Return (X, Y) of the center of cell containing provided text 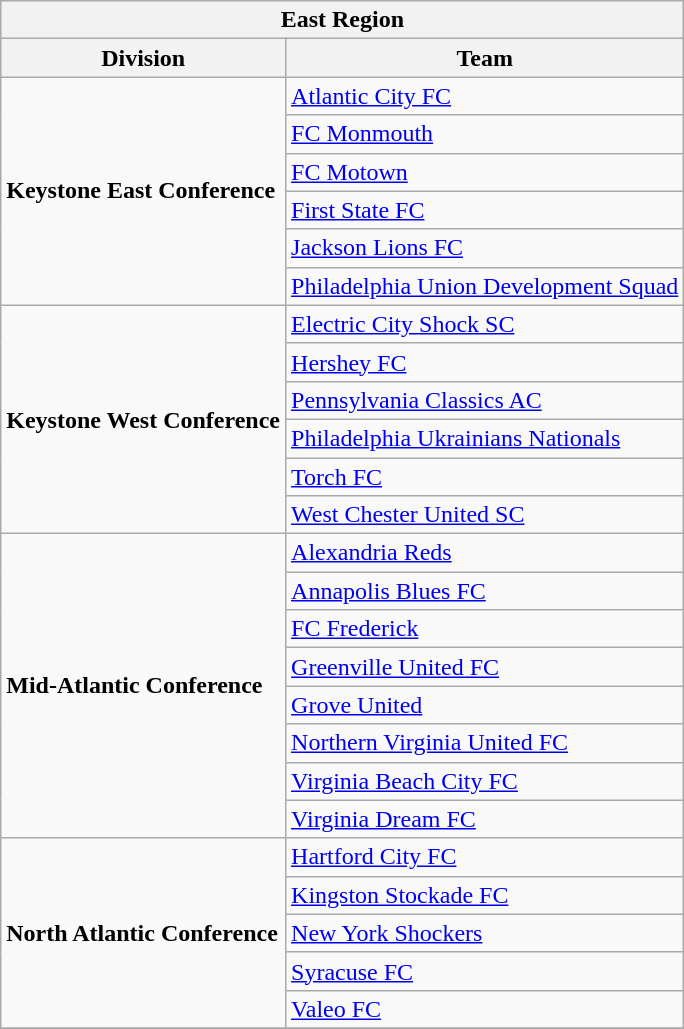
Keystone West Conference (144, 419)
FC Monmouth (485, 134)
Hartford City FC (485, 857)
Pennsylvania Classics AC (485, 400)
North Atlantic Conference (144, 933)
Syracuse FC (485, 971)
First State FC (485, 210)
Virginia Dream FC (485, 819)
Philadelphia Ukrainians Nationals (485, 438)
Hershey FC (485, 362)
Philadelphia Union Development Squad (485, 286)
Greenville United FC (485, 667)
Valeo FC (485, 1009)
West Chester United SC (485, 515)
Team (485, 58)
Virginia Beach City FC (485, 781)
Jackson Lions FC (485, 248)
Annapolis Blues FC (485, 591)
Grove United (485, 705)
Torch FC (485, 477)
Division (144, 58)
Mid-Atlantic Conference (144, 686)
Electric City Shock SC (485, 324)
Keystone East Conference (144, 191)
Alexandria Reds (485, 553)
FC Frederick (485, 629)
FC Motown (485, 172)
New York Shockers (485, 933)
Northern Virginia United FC (485, 743)
Atlantic City FC (485, 96)
East Region (342, 20)
Kingston Stockade FC (485, 895)
